Return the (x, y) coordinate for the center point of the cell that contains the specified text.  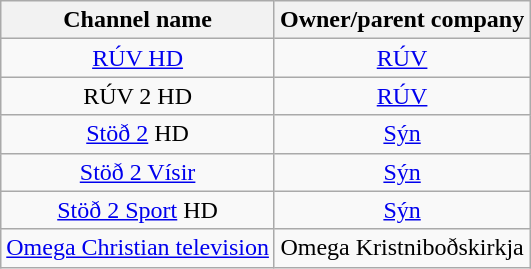
RÚV 2 HD (138, 96)
Omega Christian television (138, 248)
RÚV HD (138, 58)
Omega Kristniboðskirkja (402, 248)
Stöð 2 Vísir (138, 172)
Channel name (138, 20)
Stöð 2 HD (138, 134)
Stöð 2 Sport HD (138, 210)
Owner/parent company (402, 20)
